For the text-containing cell, return its midpoint in [x, y] coordinate format. 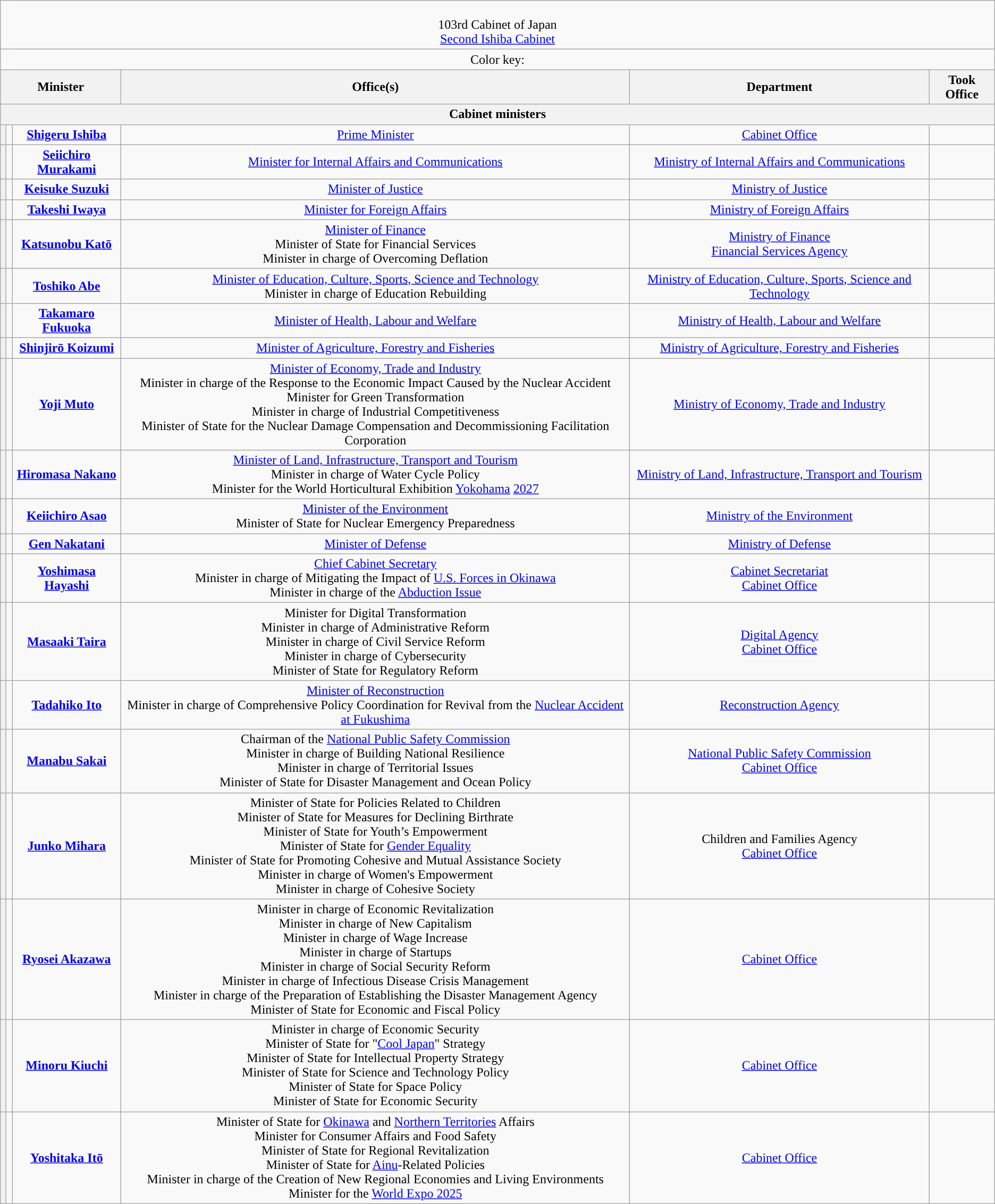
Minister of Agriculture, Forestry and Fisheries [375, 348]
Minister of the EnvironmentMinister of State for Nuclear Emergency Preparedness [375, 517]
Minoru Kiuchi [67, 1065]
Took Office [962, 87]
Children and Families AgencyCabinet Office [780, 846]
Ministry of Economy, Trade and Industry [780, 404]
Ministry of the Environment [780, 517]
Ministry of Health, Labour and Welfare [780, 320]
Ministry of Foreign Affairs [780, 209]
Ministry of Education, Culture, Sports, Science and Technology [780, 286]
Minister of Health, Labour and Welfare [375, 320]
Minister [61, 87]
Masaaki Taira [67, 642]
Junko Mihara [67, 846]
Digital AgencyCabinet Office [780, 642]
Yoshimasa Hayashi [67, 578]
Chief Cabinet SecretaryMinister in charge of Mitigating the Impact of U.S. Forces in OkinawaMinister in charge of the Abduction Issue [375, 578]
Shinjirō Koizumi [67, 348]
Yoshitaka Itō [67, 1158]
Minister for Foreign Affairs [375, 209]
Takamaro Fukuoka [67, 320]
Gen Nakatani [67, 544]
Minister of Education, Culture, Sports, Science and TechnologyMinister in charge of Education Rebuilding [375, 286]
Office(s) [375, 87]
Manabu Sakai [67, 761]
Keisuke Suzuki [67, 189]
Keiichiro Asao [67, 517]
Katsunobu Katō [67, 244]
Ministry of FinanceFinancial Services Agency [780, 244]
Minister for Internal Affairs and Communications [375, 162]
Ministry of Land, Infrastructure, Transport and Tourism [780, 475]
Seiichiro Murakami [67, 162]
Ministry of Agriculture, Forestry and Fisheries [780, 348]
Color key: [497, 60]
Takeshi Iwaya [67, 209]
103rd Cabinet of JapanSecond Ishiba Cabinet [497, 25]
Cabinet ministers [497, 114]
Ministry of Justice [780, 189]
Minister of Defense [375, 544]
Minister of Justice [375, 189]
Minister of FinanceMinister of State for Financial ServicesMinister in charge of Overcoming Deflation [375, 244]
National Public Safety CommissionCabinet Office [780, 761]
Toshiko Abe [67, 286]
Ministry of Internal Affairs and Communications [780, 162]
Shigeru Ishiba [67, 134]
Yoji Muto [67, 404]
Tadahiko Ito [67, 705]
Minister of ReconstructionMinister in charge of Comprehensive Policy Coordination for Revival from the Nuclear Accident at Fukushima [375, 705]
Ryosei Akazawa [67, 959]
Department [780, 87]
Reconstruction Agency [780, 705]
Hiromasa Nakano [67, 475]
Ministry of Defense [780, 544]
Prime Minister [375, 134]
Cabinet SecretariatCabinet Office [780, 578]
